Pinpoint the cell where the given text exists, returning its [x, y] midpoint coordinate. 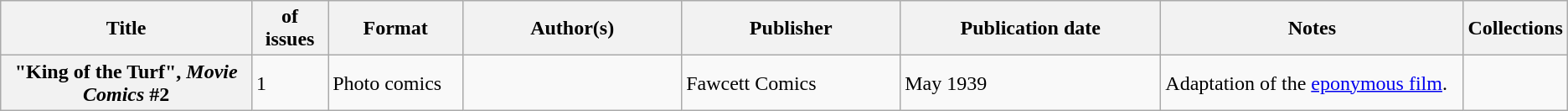
Publication date [1030, 29]
Adaptation of the eponymous film. [1312, 82]
of issues [290, 29]
1 [290, 82]
Title [126, 29]
May 1939 [1030, 82]
Author(s) [573, 29]
"King of the Turf", Movie Comics #2 [126, 82]
Format [395, 29]
Notes [1312, 29]
Publisher [791, 29]
Fawcett Comics [791, 82]
Collections [1515, 29]
Photo comics [395, 82]
